Scan for the cell matching the given text and deliver its (x, y) coordinate at center. 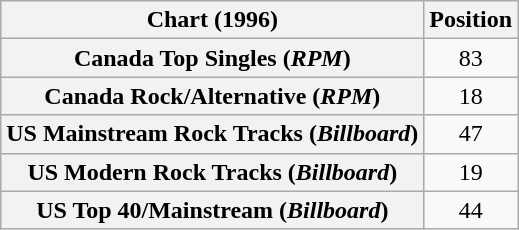
US Top 40/Mainstream (Billboard) (212, 210)
19 (471, 172)
US Modern Rock Tracks (Billboard) (212, 172)
83 (471, 58)
47 (471, 134)
Position (471, 20)
44 (471, 210)
Chart (1996) (212, 20)
18 (471, 96)
Canada Top Singles (RPM) (212, 58)
Canada Rock/Alternative (RPM) (212, 96)
US Mainstream Rock Tracks (Billboard) (212, 134)
